Scan for the cell matching the given text and deliver its [X, Y] coordinate at center. 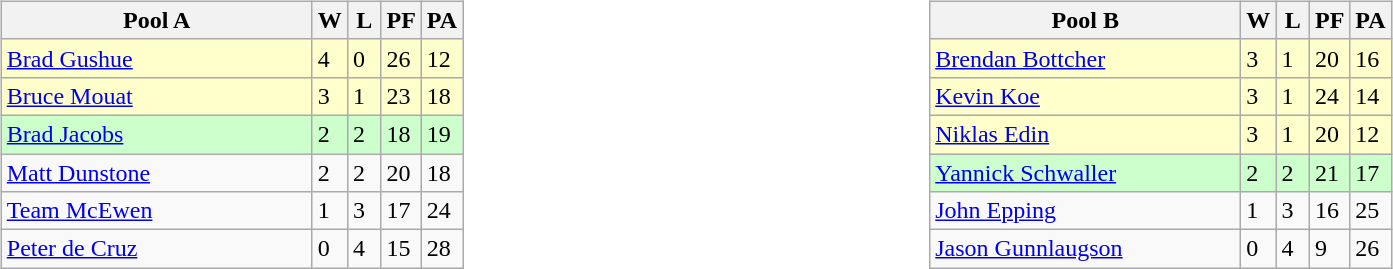
Jason Gunnlaugson [1086, 249]
Brendan Bottcher [1086, 58]
25 [1370, 211]
Yannick Schwaller [1086, 173]
Matt Dunstone [156, 173]
Pool A [156, 20]
15 [401, 249]
John Epping [1086, 211]
23 [401, 96]
Pool B [1086, 20]
Brad Gushue [156, 58]
19 [442, 134]
28 [442, 249]
14 [1370, 96]
Niklas Edin [1086, 134]
Team McEwen [156, 211]
21 [1329, 173]
Kevin Koe [1086, 96]
Bruce Mouat [156, 96]
9 [1329, 249]
Brad Jacobs [156, 134]
Peter de Cruz [156, 249]
